Search for the cell housing the specified text and yield its [x, y] center coordinate. 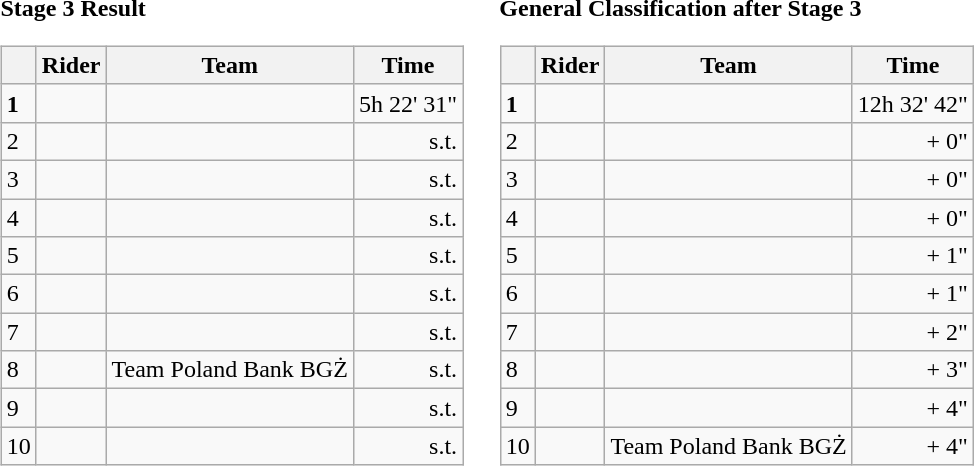
12h 32' 42" [912, 103]
+ 3" [912, 370]
5h 22' 31" [408, 103]
+ 2" [912, 332]
